Return the (X, Y) coordinate for the center point of the cell that contains the specified text.  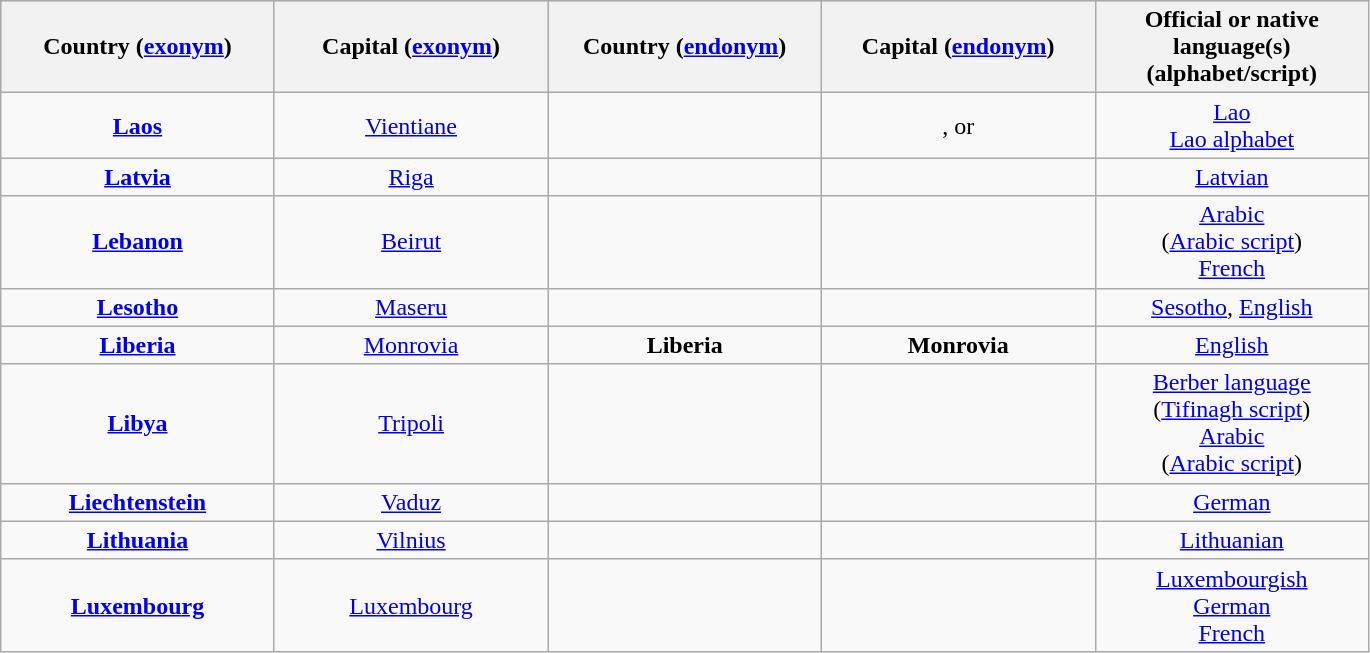
Laos (138, 126)
LaoLao alphabet (1232, 126)
Lithuania (138, 540)
Lebanon (138, 242)
Latvia (138, 177)
Berber language(Tifinagh script)Arabic(Arabic script) (1232, 424)
LuxembourgishGermanFrench (1232, 605)
Tripoli (411, 424)
Libya (138, 424)
Capital (exonym) (411, 47)
Lesotho (138, 307)
German (1232, 502)
, or (958, 126)
Liechtenstein (138, 502)
English (1232, 345)
Country (endonym) (685, 47)
Beirut (411, 242)
Riga (411, 177)
Capital (endonym) (958, 47)
Maseru (411, 307)
Lithuanian (1232, 540)
Latvian (1232, 177)
Vilnius (411, 540)
Vientiane (411, 126)
Sesotho, English (1232, 307)
Arabic(Arabic script)French (1232, 242)
Country (exonym) (138, 47)
Official or native language(s) (alphabet/script) (1232, 47)
Vaduz (411, 502)
